Detect which cell encompasses the target text, then output its [x, y] center coordinate. 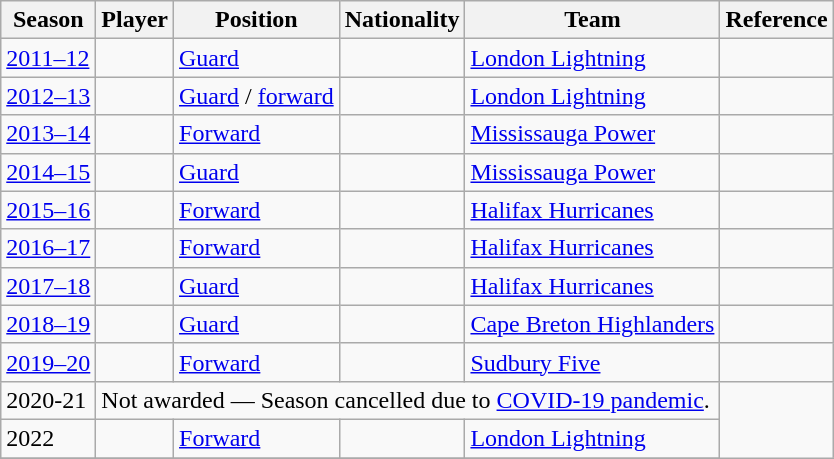
Sudbury Five [592, 362]
Guard / forward [257, 96]
2020-21 [48, 400]
2015–16 [48, 210]
2014–15 [48, 172]
2016–17 [48, 248]
Position [257, 20]
2017–18 [48, 286]
Nationality [402, 20]
2022 [48, 438]
2018–19 [48, 324]
2011–12 [48, 58]
Season [48, 20]
2019–20 [48, 362]
Player [135, 20]
2013–14 [48, 134]
Reference [776, 20]
Cape Breton Highlanders [592, 324]
Not awarded — Season cancelled due to COVID-19 pandemic. [408, 400]
Team [592, 20]
2012–13 [48, 96]
